Extract the [x, y] coordinate from the center of the cell holding the provided text.  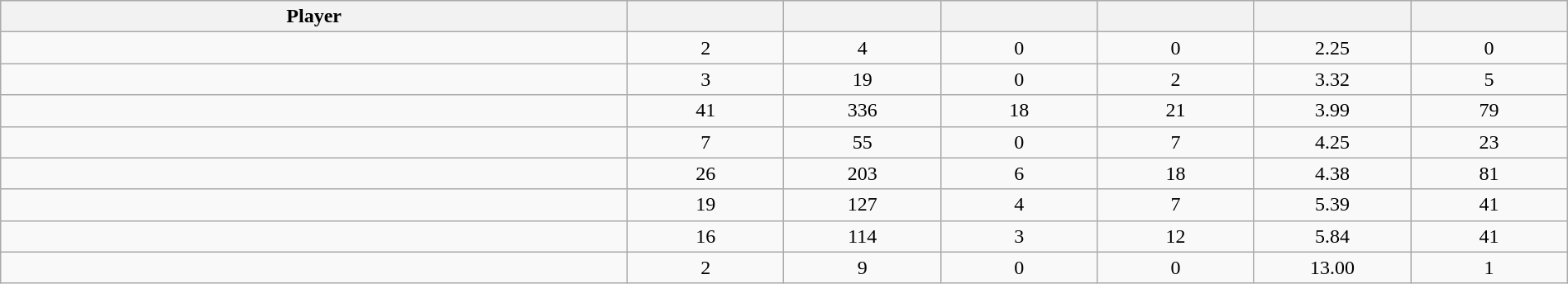
127 [862, 205]
203 [862, 173]
Player [314, 17]
16 [706, 236]
79 [1489, 111]
12 [1176, 236]
81 [1489, 173]
21 [1176, 111]
3.99 [1331, 111]
4.38 [1331, 173]
6 [1019, 173]
1 [1489, 267]
55 [862, 142]
13.00 [1331, 267]
336 [862, 111]
5 [1489, 79]
26 [706, 173]
2.25 [1331, 48]
4.25 [1331, 142]
114 [862, 236]
9 [862, 267]
5.84 [1331, 236]
23 [1489, 142]
3.32 [1331, 79]
5.39 [1331, 205]
